Extract the (X, Y) coordinate from the center of the cell holding the provided text.  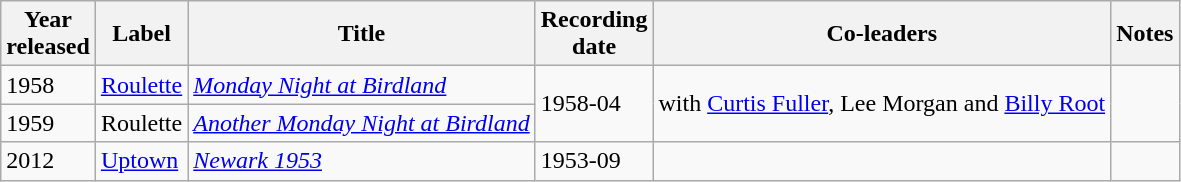
Newark 1953 (362, 161)
1958-04 (594, 104)
Label (141, 34)
Another Monday Night at Birdland (362, 123)
2012 (48, 161)
1953-09 (594, 161)
1958 (48, 85)
Monday Night at Birdland (362, 85)
Recording date (594, 34)
Title (362, 34)
Uptown (141, 161)
1959 (48, 123)
Year released (48, 34)
with Curtis Fuller, Lee Morgan and Billy Root (882, 104)
Notes (1145, 34)
Co-leaders (882, 34)
